Capture the cell that displays the provided text and extract its [x, y] central coordinate. 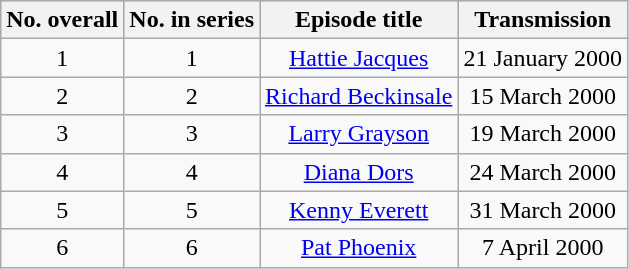
No. overall [62, 20]
Transmission [543, 20]
31 March 2000 [543, 210]
19 March 2000 [543, 134]
Richard Beckinsale [359, 96]
Diana Dors [359, 172]
Hattie Jacques [359, 58]
Kenny Everett [359, 210]
Larry Grayson [359, 134]
21 January 2000 [543, 58]
24 March 2000 [543, 172]
15 March 2000 [543, 96]
Episode title [359, 20]
No. in series [192, 20]
Pat Phoenix [359, 248]
7 April 2000 [543, 248]
